Scan for the cell matching the given text and deliver its (x, y) coordinate at center. 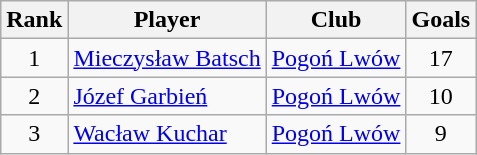
Player (167, 20)
Goals (441, 20)
2 (34, 96)
9 (441, 134)
Mieczysław Batsch (167, 58)
Club (336, 20)
17 (441, 58)
Rank (34, 20)
Józef Garbień (167, 96)
1 (34, 58)
10 (441, 96)
Wacław Kuchar (167, 134)
3 (34, 134)
